Return the (X, Y) coordinate for the center point of the cell that contains the specified text.  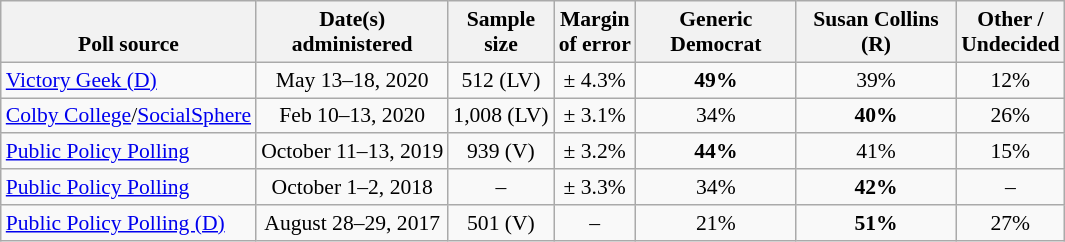
October 11–13, 2019 (352, 152)
Samplesize (500, 32)
40% (876, 116)
49% (716, 80)
1,008 (LV) (500, 116)
May 13–18, 2020 (352, 80)
± 4.3% (595, 80)
August 28–29, 2017 (352, 223)
15% (1010, 152)
Poll source (128, 32)
Susan Collins (R) (876, 32)
26% (1010, 116)
October 1–2, 2018 (352, 187)
42% (876, 187)
Date(s)administered (352, 32)
Victory Geek (D) (128, 80)
± 3.1% (595, 116)
39% (876, 80)
21% (716, 223)
41% (876, 152)
512 (LV) (500, 80)
± 3.3% (595, 187)
GenericDemocrat (716, 32)
Public Policy Polling (D) (128, 223)
Other /Undecided (1010, 32)
Feb 10–13, 2020 (352, 116)
939 (V) (500, 152)
501 (V) (500, 223)
Marginof error (595, 32)
51% (876, 223)
27% (1010, 223)
12% (1010, 80)
44% (716, 152)
± 3.2% (595, 152)
Colby College/SocialSphere (128, 116)
